Search for the cell housing the specified text and yield its [x, y] center coordinate. 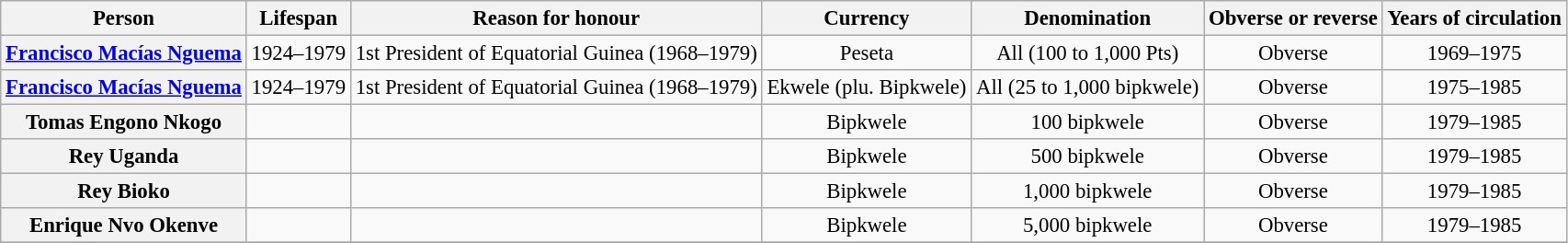
Currency [867, 18]
Enrique Nvo Okenve [123, 226]
Rey Uganda [123, 156]
Peseta [867, 53]
5,000 bipkwele [1088, 226]
500 bipkwele [1088, 156]
1969–1975 [1474, 53]
Lifespan [298, 18]
Obverse or reverse [1293, 18]
Years of circulation [1474, 18]
Person [123, 18]
Rey Bioko [123, 191]
1975–1985 [1474, 87]
All (25 to 1,000 bipkwele) [1088, 87]
All (100 to 1,000 Pts) [1088, 53]
Ekwele (plu. Bipkwele) [867, 87]
1,000 bipkwele [1088, 191]
Denomination [1088, 18]
Reason for honour [556, 18]
Tomas Engono Nkogo [123, 122]
100 bipkwele [1088, 122]
